Find where the given text appears and provide that cell's center as (X, Y) coordinate. 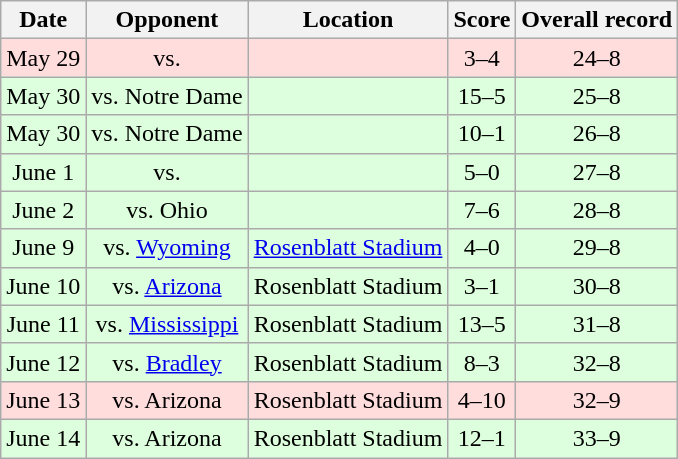
Location (348, 20)
Overall record (597, 20)
June 2 (44, 210)
29–8 (597, 248)
15–5 (482, 96)
27–8 (597, 172)
Opponent (167, 20)
26–8 (597, 134)
June 1 (44, 172)
13–5 (482, 324)
12–1 (482, 438)
3–1 (482, 286)
8–3 (482, 362)
28–8 (597, 210)
June 14 (44, 438)
3–4 (482, 58)
vs. Bradley (167, 362)
30–8 (597, 286)
31–8 (597, 324)
Date (44, 20)
10–1 (482, 134)
4–0 (482, 248)
June 13 (44, 400)
33–9 (597, 438)
vs. Mississippi (167, 324)
May 29 (44, 58)
25–8 (597, 96)
Score (482, 20)
5–0 (482, 172)
4–10 (482, 400)
vs. Wyoming (167, 248)
32–8 (597, 362)
June 10 (44, 286)
24–8 (597, 58)
June 11 (44, 324)
32–9 (597, 400)
vs. Ohio (167, 210)
7–6 (482, 210)
June 9 (44, 248)
June 12 (44, 362)
